Return the [x, y] coordinate for the center point of the cell that contains the specified text.  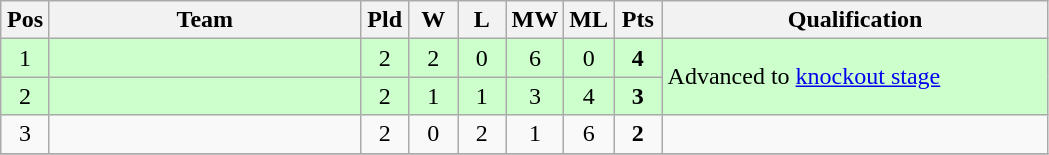
Team [204, 20]
Pos [26, 20]
L [482, 20]
Pld [384, 20]
W [434, 20]
Advanced to knockout stage [855, 77]
ML [589, 20]
Pts [638, 20]
MW [535, 20]
Qualification [855, 20]
